For the text-containing cell, return its midpoint in (x, y) coordinate format. 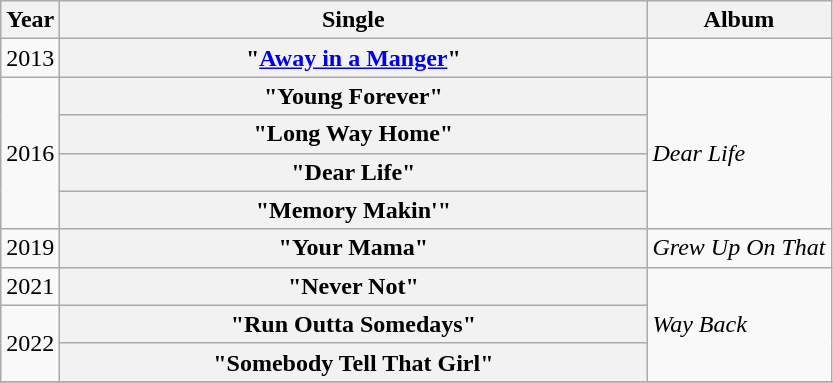
2016 (30, 153)
Year (30, 20)
2013 (30, 58)
Dear Life (739, 153)
"Never Not" (354, 286)
Grew Up On That (739, 248)
2019 (30, 248)
"Your Mama" (354, 248)
2021 (30, 286)
"Young Forever" (354, 96)
"Run Outta Somedays" (354, 324)
Way Back (739, 324)
"Dear Life" (354, 172)
Album (739, 20)
"Long Way Home" (354, 134)
"Away in a Manger" (354, 58)
Single (354, 20)
"Memory Makin'" (354, 210)
2022 (30, 343)
"Somebody Tell That Girl" (354, 362)
